Output the [x, y] coordinate of the center of the cell containing the given text.  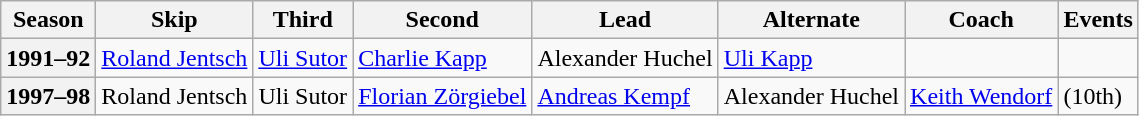
Florian Zörgiebel [442, 96]
(10th) [1098, 96]
1991–92 [48, 58]
Uli Kapp [811, 58]
Skip [174, 20]
Third [303, 20]
Second [442, 20]
1997–98 [48, 96]
Charlie Kapp [442, 58]
Alternate [811, 20]
Lead [625, 20]
Events [1098, 20]
Andreas Kempf [625, 96]
Keith Wendorf [982, 96]
Coach [982, 20]
Season [48, 20]
